Capture the cell that displays the provided text and extract its [x, y] central coordinate. 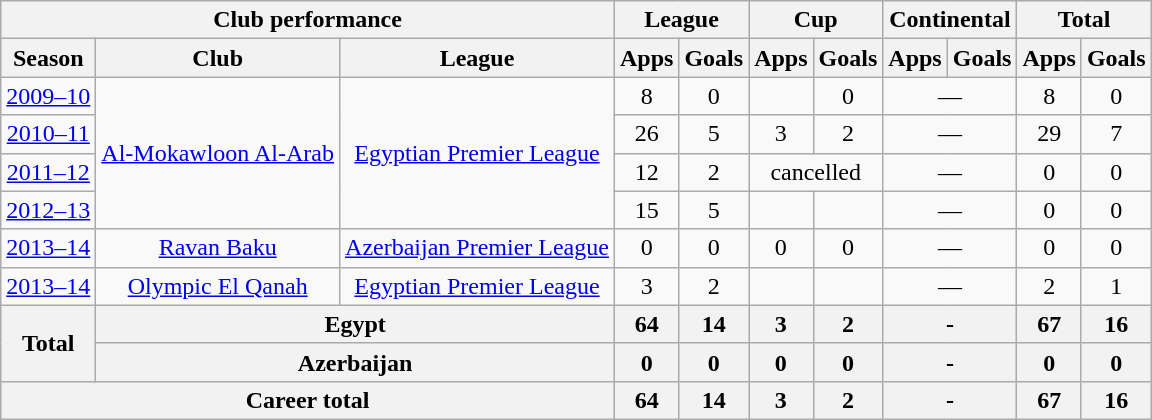
2010–11 [48, 134]
Season [48, 58]
29 [1049, 134]
Azerbaijan Premier League [478, 248]
Al-Mokawloon Al-Arab [218, 153]
Azerbaijan [356, 362]
Continental [950, 20]
cancelled [816, 172]
Olympic El Qanah [218, 286]
7 [1116, 134]
Ravan Baku [218, 248]
Club [218, 58]
Cup [816, 20]
15 [646, 210]
Egypt [356, 324]
Club performance [308, 20]
2012–13 [48, 210]
1 [1116, 286]
2009–10 [48, 96]
12 [646, 172]
26 [646, 134]
Career total [308, 400]
2011–12 [48, 172]
